Determine the (x, y) coordinate at the center of the cell enclosing the given text.  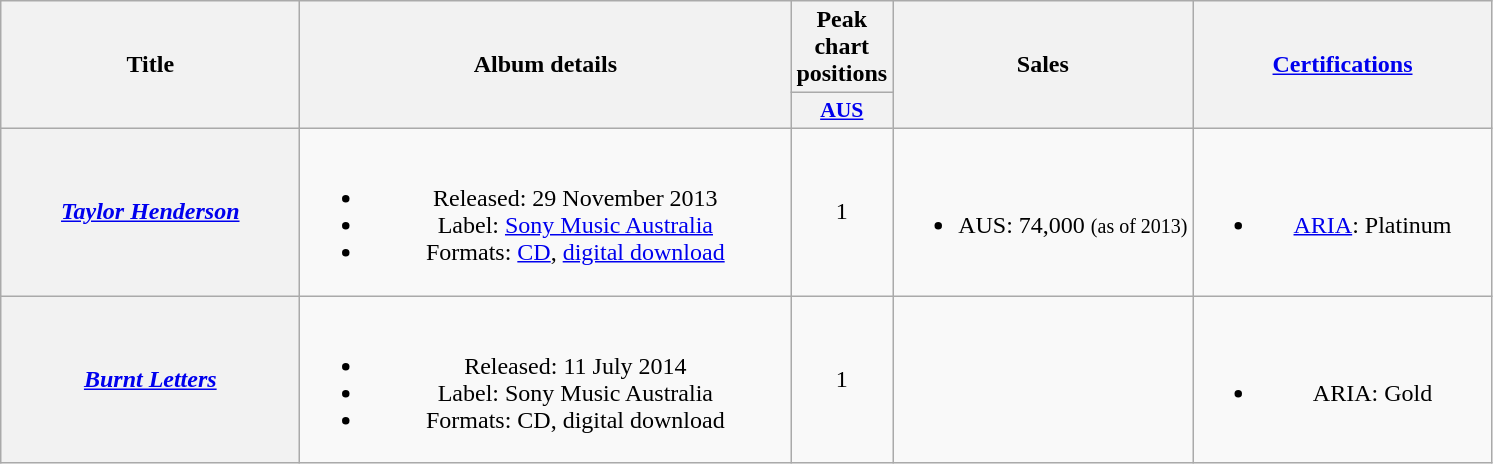
ARIA: Platinum (1342, 212)
Released: 29 November 2013Label: Sony Music AustraliaFormats: CD, digital download (546, 212)
Released: 11 July 2014Label: Sony Music AustraliaFormats: CD, digital download (546, 380)
Sales (1043, 65)
Peak chart positions (842, 47)
Title (150, 65)
Album details (546, 65)
Taylor Henderson (150, 212)
ARIA: Gold (1342, 380)
Certifications (1342, 65)
AUS (842, 111)
Burnt Letters (150, 380)
AUS: 74,000 (as of 2013) (1043, 212)
